Scan for the cell matching the given text and deliver its (X, Y) coordinate at center. 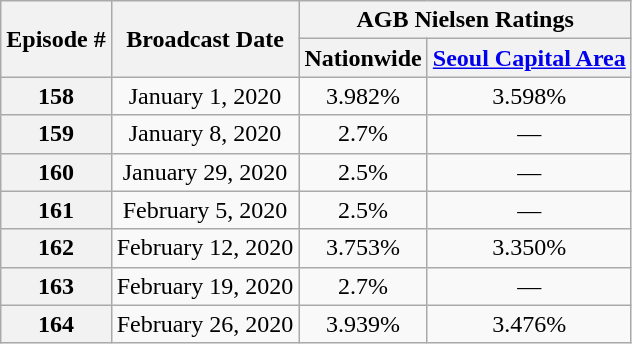
3.598% (529, 96)
Broadcast Date (205, 39)
January 8, 2020 (205, 134)
162 (56, 248)
3.982% (363, 96)
3.753% (363, 248)
Episode # (56, 39)
February 19, 2020 (205, 286)
February 5, 2020 (205, 210)
3.939% (363, 324)
161 (56, 210)
January 1, 2020 (205, 96)
159 (56, 134)
January 29, 2020 (205, 172)
160 (56, 172)
February 12, 2020 (205, 248)
164 (56, 324)
Nationwide (363, 58)
3.350% (529, 248)
February 26, 2020 (205, 324)
163 (56, 286)
AGB Nielsen Ratings (465, 20)
3.476% (529, 324)
Seoul Capital Area (529, 58)
158 (56, 96)
